Locate the cell with the specified text and output its [X, Y] center coordinate. 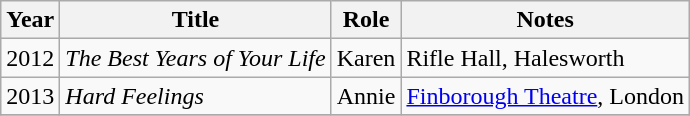
Year [30, 20]
The Best Years of Your Life [196, 58]
2012 [30, 58]
Rifle Hall, Halesworth [546, 58]
Finborough Theatre, London [546, 96]
Title [196, 20]
Notes [546, 20]
2013 [30, 96]
Karen [366, 58]
Hard Feelings [196, 96]
Role [366, 20]
Annie [366, 96]
